Identify which cell holds the provided text, then report its [X, Y] central coordinate. 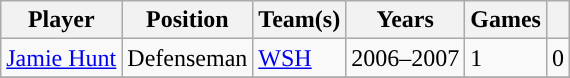
0 [558, 58]
Games [506, 20]
Years [406, 20]
2006–2007 [406, 58]
Jamie Hunt [62, 58]
Player [62, 20]
Position [188, 20]
Defenseman [188, 58]
Team(s) [300, 20]
1 [506, 58]
WSH [300, 58]
